Pinpoint the cell where the given text exists, returning its [x, y] midpoint coordinate. 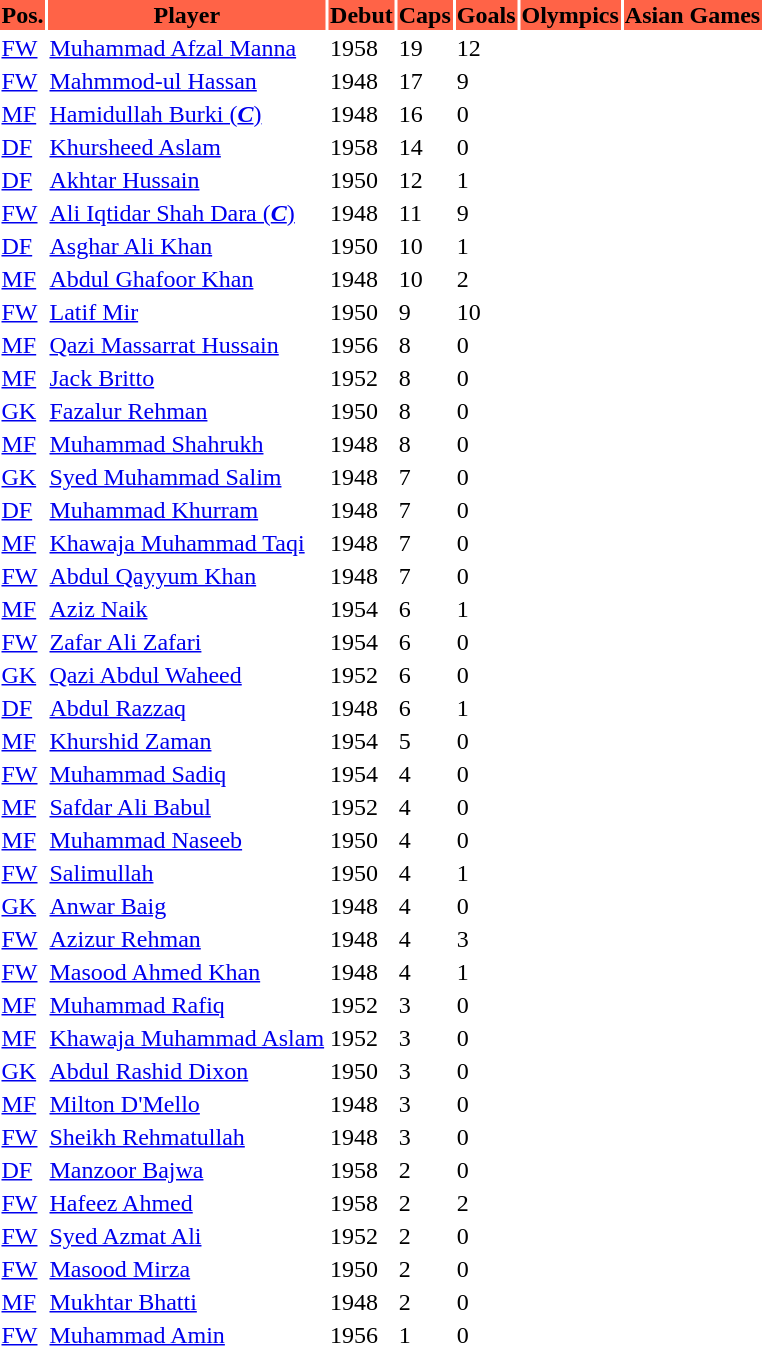
Fazalur Rehman [187, 411]
Asian Games [692, 15]
Pos. [22, 15]
Olympics [570, 15]
Zafar Ali Zafari [187, 642]
Ali Iqtidar Shah Dara (C) [187, 213]
Muhammad Khurram [187, 510]
Azizur Rehman [187, 939]
Akhtar Hussain [187, 180]
Asghar Ali Khan [187, 246]
Aziz Naik [187, 609]
Syed Azmat Ali [187, 1236]
Abdul Qayyum Khan [187, 576]
1956 [362, 345]
Abdul Razzaq [187, 708]
Latif Mir [187, 312]
Mukhtar Bhatti [187, 1302]
Manzoor Bajwa [187, 1170]
16 [424, 114]
Abdul Ghafoor Khan [187, 279]
Anwar Baig [187, 906]
Mahmmod-ul Hassan [187, 81]
Muhammad Shahrukh [187, 444]
Muhammad Afzal Manna [187, 48]
14 [424, 147]
Qazi Abdul Waheed [187, 675]
11 [424, 213]
Hafeez Ahmed [187, 1203]
Caps [424, 15]
19 [424, 48]
Muhammad Naseeb [187, 840]
Qazi Massarrat Hussain [187, 345]
Masood Ahmed Khan [187, 972]
Hamidullah Burki (C) [187, 114]
Abdul Rashid Dixon [187, 1071]
Khurshid Zaman [187, 741]
17 [424, 81]
Khursheed Aslam [187, 147]
Khawaja Muhammad Taqi [187, 543]
Khawaja Muhammad Aslam [187, 1038]
Sheikh Rehmatullah [187, 1137]
Safdar Ali Babul [187, 807]
Milton D'Mello [187, 1104]
Goals [486, 15]
5 [424, 741]
Player [187, 15]
Muhammad Sadiq [187, 774]
Masood Mirza [187, 1269]
Muhammad Rafiq [187, 1005]
Salimullah [187, 873]
Syed Muhammad Salim [187, 477]
Jack Britto [187, 378]
Debut [362, 15]
